From the cell containing the given text, extract its center point as [x, y] coordinate. 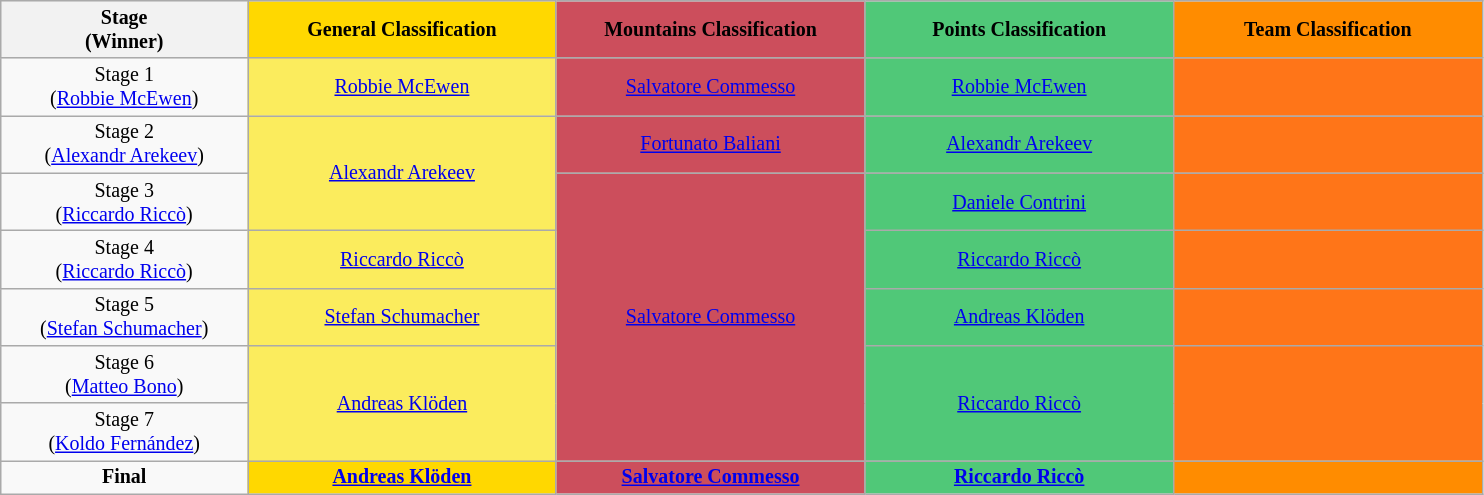
Stage 3(Riccardo Riccò) [124, 202]
Points Classification [1020, 30]
Stage 6(Matteo Bono) [124, 374]
Stage(Winner) [124, 30]
Stage 7(Koldo Fernández) [124, 432]
Stage 4(Riccardo Riccò) [124, 260]
Final [124, 478]
Stefan Schumacher [402, 316]
Daniele Contrini [1020, 202]
Stage 5(Stefan Schumacher) [124, 316]
Mountains Classification [710, 30]
Stage 2(Alexandr Arekeev) [124, 144]
General Classification [402, 30]
Team Classification [1328, 30]
Stage 1(Robbie McEwen) [124, 88]
Fortunato Baliani [710, 144]
